Determine the (X, Y) coordinate at the center of the cell enclosing the given text.  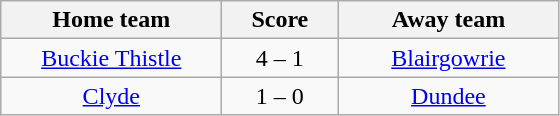
1 – 0 (280, 96)
4 – 1 (280, 58)
Dundee (448, 96)
Clyde (112, 96)
Home team (112, 20)
Blairgowrie (448, 58)
Score (280, 20)
Away team (448, 20)
Buckie Thistle (112, 58)
